Pinpoint the cell where the given text exists, returning its (x, y) midpoint coordinate. 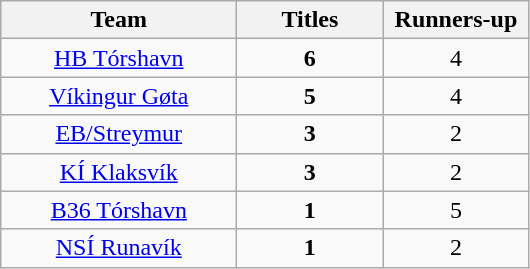
NSÍ Runavík (119, 248)
Titles (310, 20)
B36 Tórshavn (119, 210)
Runners-up (456, 20)
6 (310, 58)
EB/Streymur (119, 134)
Víkingur Gøta (119, 96)
KÍ Klaksvík (119, 172)
HB Tórshavn (119, 58)
Team (119, 20)
